Capture the cell that displays the provided text and extract its (X, Y) central coordinate. 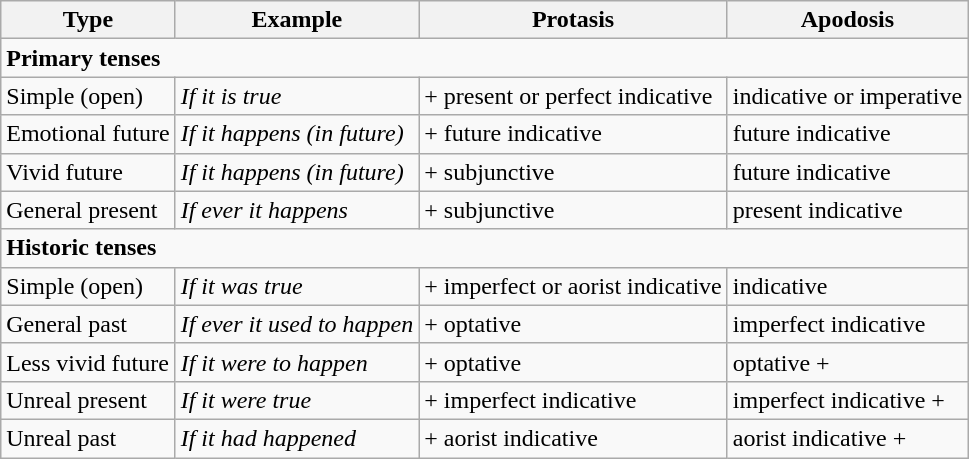
If it were true (297, 400)
+ future indicative (573, 134)
Vivid future (88, 172)
Type (88, 20)
If it was true (297, 286)
indicative or imperative (847, 96)
If it were to happen (297, 362)
Apodosis (847, 20)
Less vivid future (88, 362)
Unreal past (88, 438)
Emotional future (88, 134)
Example (297, 20)
General past (88, 324)
+ aorist indicative (573, 438)
imperfect indicative (847, 324)
+ imperfect indicative (573, 400)
aorist indicative + (847, 438)
present indicative (847, 210)
Protasis (573, 20)
optative + (847, 362)
If it is true (297, 96)
Unreal present (88, 400)
If ever it used to happen (297, 324)
General present (88, 210)
Historic tenses (484, 248)
imperfect indicative + (847, 400)
If ever it happens (297, 210)
+ imperfect or aorist indicative (573, 286)
If it had happened (297, 438)
Primary tenses (484, 58)
+ present or perfect indicative (573, 96)
indicative (847, 286)
